For the text-containing cell, return its midpoint in [x, y] coordinate format. 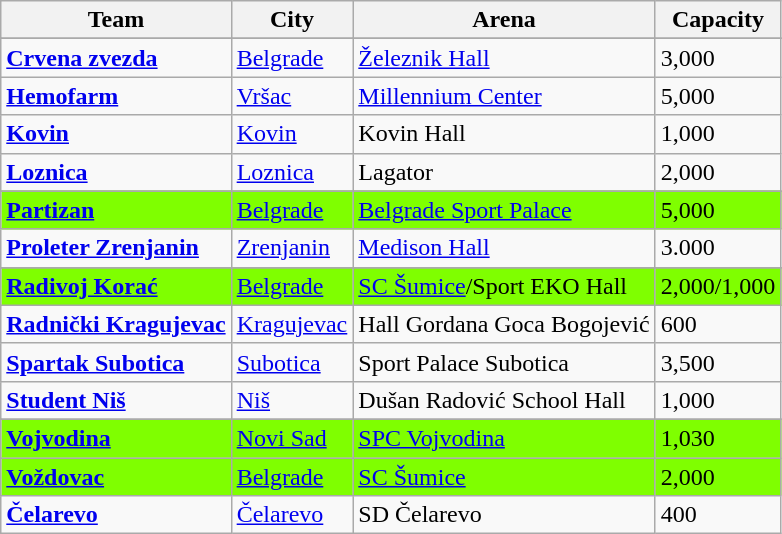
Crvena zvezda [116, 58]
Student Niš [116, 400]
Arena [504, 20]
Kragujevac [292, 324]
Belgrade Sport Palace [504, 210]
Železnik Hall [504, 58]
Proleter Zrenjanin [116, 248]
Kovin Hall [504, 134]
Dušan Radović School Hall [504, 400]
Capacity [718, 20]
Niš [292, 400]
Radnički Kragujevac [116, 324]
SPC Vojvodina [504, 438]
3.000 [718, 248]
Radivoj Korać [116, 286]
Vojvodina [116, 438]
Hemofarm [116, 96]
SC Šumice/Sport EKO Hall [504, 286]
SD Čelarevo [504, 515]
3,000 [718, 58]
Zrenjanin [292, 248]
Hall Gordana Goca Bogojević [504, 324]
3,500 [718, 362]
Sport Palace Subotica [504, 362]
City [292, 20]
Millennium Center [504, 96]
Team [116, 20]
Spartak Subotica [116, 362]
Medison Hall [504, 248]
1,030 [718, 438]
Subotica [292, 362]
Novi Sad [292, 438]
400 [718, 515]
SC Šumice [504, 477]
2,000/1,000 [718, 286]
Partizan [116, 210]
Voždovac [116, 477]
Vršac [292, 96]
600 [718, 324]
Lagator [504, 172]
